Extract the (X, Y) coordinate from the center of the cell holding the provided text.  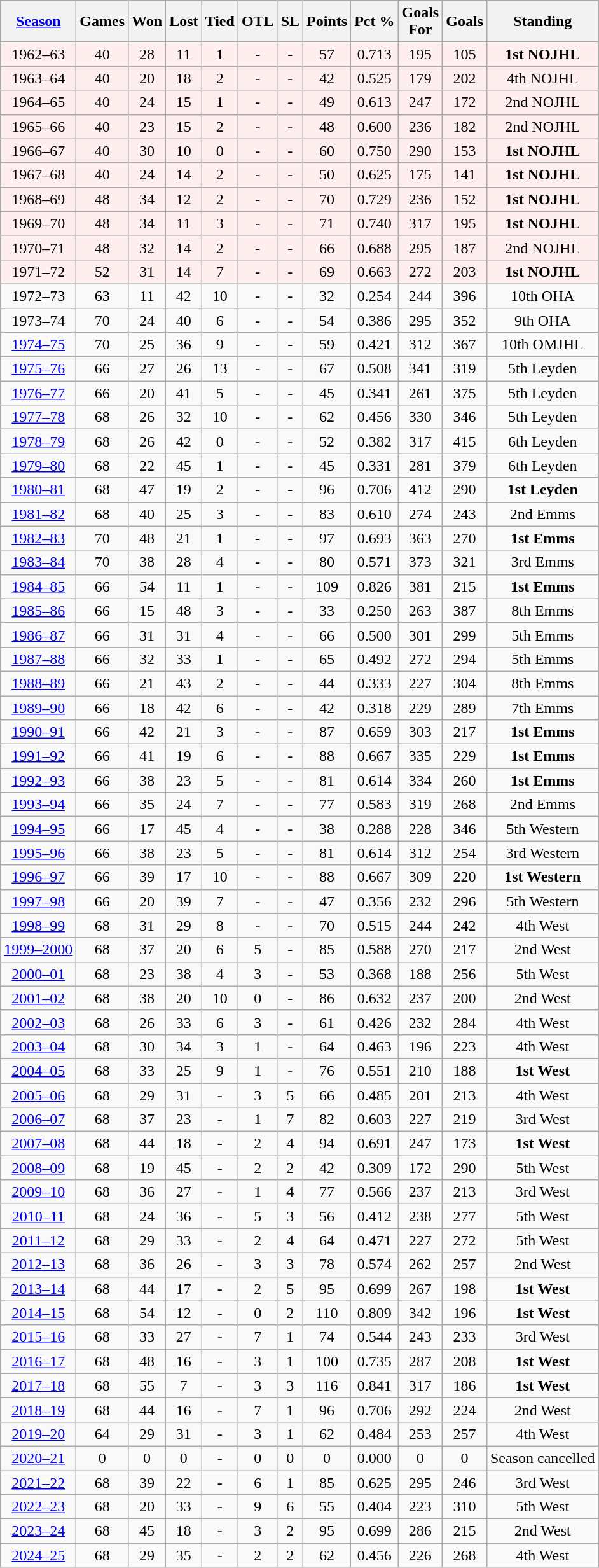
224 (465, 1410)
Won (148, 22)
1978–79 (38, 441)
202 (465, 78)
341 (420, 369)
2020–21 (38, 1458)
61 (327, 1022)
71 (327, 223)
0.484 (375, 1434)
69 (327, 272)
0.500 (375, 635)
80 (327, 562)
10th OHA (542, 296)
287 (420, 1361)
1965–66 (38, 127)
0.603 (375, 1120)
261 (420, 393)
0.382 (375, 441)
0.368 (375, 974)
2010–11 (38, 1216)
9th OHA (542, 320)
13 (220, 369)
1986–87 (38, 635)
GoalsFor (420, 22)
1975–76 (38, 369)
2014–15 (38, 1313)
0.515 (375, 926)
0.841 (375, 1385)
Season (38, 22)
179 (420, 78)
1995–96 (38, 853)
110 (327, 1313)
0.463 (375, 1046)
3rd Emms (542, 562)
2023–24 (38, 1531)
0.809 (375, 1313)
379 (465, 466)
1st Western (542, 877)
43 (184, 683)
2000–01 (38, 974)
152 (465, 199)
2008–09 (38, 1168)
Goals (465, 22)
2024–25 (38, 1555)
1974–75 (38, 345)
1987–88 (38, 659)
57 (327, 54)
100 (327, 1361)
396 (465, 296)
82 (327, 1120)
2021–22 (38, 1483)
0.331 (375, 466)
1977–78 (38, 417)
1988–89 (38, 683)
0.571 (375, 562)
63 (102, 296)
175 (420, 175)
1983–84 (38, 562)
0.691 (375, 1144)
0.588 (375, 950)
1963–64 (38, 78)
1992–93 (38, 781)
2001–02 (38, 998)
0.713 (375, 54)
182 (465, 127)
0.613 (375, 102)
4th NOJHL (542, 78)
0.471 (375, 1240)
2016–17 (38, 1361)
1962–63 (38, 54)
0.663 (375, 272)
1990–91 (38, 732)
246 (465, 1483)
201 (420, 1095)
330 (420, 417)
238 (420, 1216)
0.421 (375, 345)
2018–19 (38, 1410)
381 (420, 586)
Season cancelled (542, 1458)
0.688 (375, 247)
263 (420, 611)
1971–72 (38, 272)
0.735 (375, 1361)
1972–73 (38, 296)
0.333 (375, 683)
286 (420, 1531)
1999–2000 (38, 950)
1979–80 (38, 466)
303 (420, 732)
109 (327, 586)
367 (465, 345)
0.632 (375, 998)
1980–81 (38, 490)
310 (465, 1507)
59 (327, 345)
0.250 (375, 611)
1989–90 (38, 708)
253 (420, 1434)
256 (465, 974)
53 (327, 974)
309 (420, 877)
0.574 (375, 1265)
116 (327, 1385)
0.356 (375, 901)
173 (465, 1144)
284 (465, 1022)
50 (327, 175)
200 (465, 998)
242 (465, 926)
2005–06 (38, 1095)
Games (102, 22)
342 (420, 1313)
1984–85 (38, 586)
105 (465, 54)
Lost (184, 22)
1968–69 (38, 199)
78 (327, 1265)
415 (465, 441)
0.341 (375, 393)
373 (420, 562)
375 (465, 393)
228 (420, 829)
0.318 (375, 708)
1964–65 (38, 102)
49 (327, 102)
352 (465, 320)
67 (327, 369)
301 (420, 635)
289 (465, 708)
86 (327, 998)
281 (420, 466)
208 (465, 1361)
2019–20 (38, 1434)
1994–95 (38, 829)
2022–23 (38, 1507)
0.386 (375, 320)
60 (327, 151)
0.551 (375, 1071)
1st Leyden (542, 490)
2006–07 (38, 1120)
1976–77 (38, 393)
198 (465, 1289)
2003–04 (38, 1046)
1993–94 (38, 805)
1982–83 (38, 538)
1997–98 (38, 901)
203 (465, 272)
2002–03 (38, 1022)
Points (327, 22)
0.610 (375, 514)
0.508 (375, 369)
0.826 (375, 586)
292 (420, 1410)
187 (465, 247)
1981–82 (38, 514)
210 (420, 1071)
1991–92 (38, 756)
2012–13 (38, 1265)
0.750 (375, 151)
1998–99 (38, 926)
SL (290, 22)
233 (465, 1337)
2015–16 (38, 1337)
74 (327, 1337)
262 (420, 1265)
254 (465, 853)
274 (420, 514)
0.426 (375, 1022)
76 (327, 1071)
153 (465, 151)
0.412 (375, 1216)
220 (465, 877)
0.404 (375, 1507)
0.693 (375, 538)
3rd Western (542, 853)
1996–97 (38, 877)
2004–05 (38, 1071)
97 (327, 538)
226 (420, 1555)
8 (220, 926)
277 (465, 1216)
186 (465, 1385)
0.740 (375, 223)
2011–12 (38, 1240)
363 (420, 538)
1969–70 (38, 223)
412 (420, 490)
219 (465, 1120)
1985–86 (38, 611)
0.525 (375, 78)
321 (465, 562)
335 (420, 756)
141 (465, 175)
87 (327, 732)
0.583 (375, 805)
65 (327, 659)
299 (465, 635)
0.659 (375, 732)
94 (327, 1144)
0.288 (375, 829)
1973–74 (38, 320)
Tied (220, 22)
0.492 (375, 659)
0.544 (375, 1337)
2009–10 (38, 1192)
83 (327, 514)
Standing (542, 22)
56 (327, 1216)
260 (465, 781)
1970–71 (38, 247)
1967–68 (38, 175)
304 (465, 683)
0.566 (375, 1192)
Pct % (375, 22)
2013–14 (38, 1289)
0.254 (375, 296)
1966–67 (38, 151)
294 (465, 659)
387 (465, 611)
0.600 (375, 127)
267 (420, 1289)
10th OMJHL (542, 345)
OTL (258, 22)
2017–18 (38, 1385)
7th Emms (542, 708)
296 (465, 901)
0.000 (375, 1458)
0.485 (375, 1095)
334 (420, 781)
0.729 (375, 199)
0.309 (375, 1168)
2007–08 (38, 1144)
